Determine the [X, Y] coordinate at the center of the cell enclosing the given text.  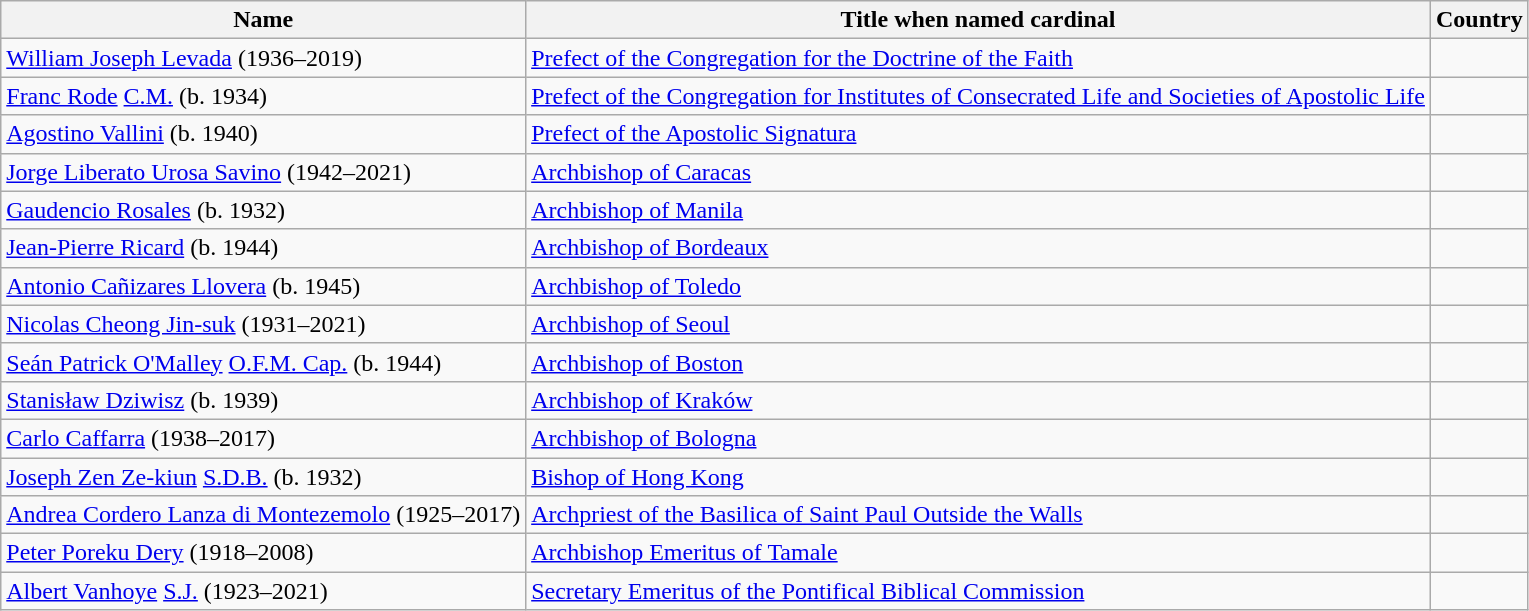
Antonio Cañizares Llovera (b. 1945) [264, 286]
Nicolas Cheong Jin-suk (1931–2021) [264, 324]
Prefect of the Apostolic Signatura [978, 134]
Bishop of Hong Kong [978, 477]
Archbishop of Manila [978, 210]
Joseph Zen Ze-kiun S.D.B. (b. 1932) [264, 477]
Jean-Pierre Ricard (b. 1944) [264, 248]
Albert Vanhoye S.J. (1923–2021) [264, 591]
Prefect of the Congregation for the Doctrine of the Faith [978, 58]
Prefect of the Congregation for Institutes of Consecrated Life and Societies of Apostolic Life [978, 96]
Country [1479, 20]
Archbishop of Caracas [978, 172]
Agostino Vallini (b. 1940) [264, 134]
Archbishop of Boston [978, 362]
Franc Rode C.M. (b. 1934) [264, 96]
Seán Patrick O'Malley O.F.M. Cap. (b. 1944) [264, 362]
Title when named cardinal [978, 20]
Archbishop of Seoul [978, 324]
Archbishop of Bordeaux [978, 248]
Secretary Emeritus of the Pontifical Biblical Commission [978, 591]
Archbishop Emeritus of Tamale [978, 553]
Gaudencio Rosales (b. 1932) [264, 210]
Stanisław Dziwisz (b. 1939) [264, 400]
Peter Poreku Dery (1918–2008) [264, 553]
Archbishop of Toledo [978, 286]
Andrea Cordero Lanza di Montezemolo (1925–2017) [264, 515]
William Joseph Levada (1936–2019) [264, 58]
Name [264, 20]
Archbishop of Kraków [978, 400]
Archbishop of Bologna [978, 438]
Jorge Liberato Urosa Savino (1942–2021) [264, 172]
Archpriest of the Basilica of Saint Paul Outside the Walls [978, 515]
Carlo Caffarra (1938–2017) [264, 438]
